For the text-containing cell, return its midpoint in (X, Y) coordinate format. 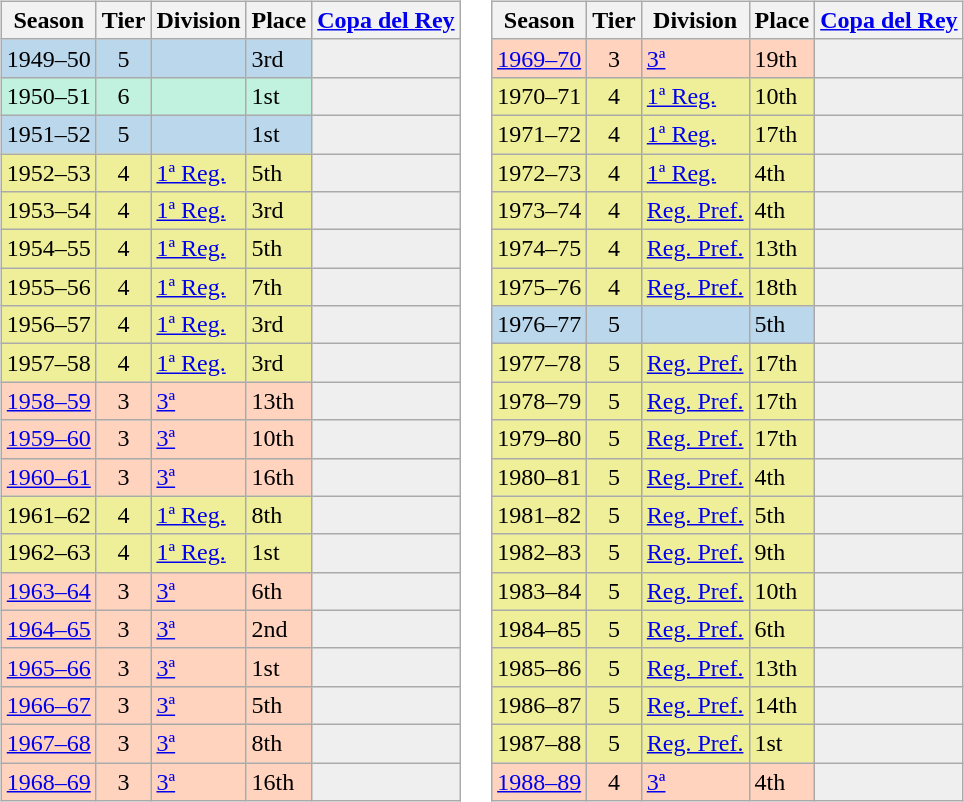
1985–86 (540, 667)
1955–56 (48, 287)
1977–78 (540, 363)
1964–65 (48, 629)
1987–88 (540, 743)
1954–55 (48, 249)
7th (279, 287)
1980–81 (540, 477)
1975–76 (540, 287)
1951–52 (48, 134)
1979–80 (540, 439)
1988–89 (540, 781)
1982–83 (540, 553)
1981–82 (540, 515)
1972–73 (540, 173)
1970–71 (540, 96)
1969–70 (540, 58)
1949–50 (48, 58)
1963–64 (48, 591)
1968–69 (48, 781)
1967–68 (48, 743)
1976–77 (540, 325)
1958–59 (48, 401)
6 (124, 96)
1962–63 (48, 553)
1956–57 (48, 325)
1978–79 (540, 401)
14th (782, 705)
19th (782, 58)
1983–84 (540, 591)
1950–51 (48, 96)
1966–67 (48, 705)
9th (782, 553)
1952–53 (48, 173)
1984–85 (540, 629)
1986–87 (540, 705)
2nd (279, 629)
18th (782, 287)
1957–58 (48, 363)
1973–74 (540, 211)
1971–72 (540, 134)
1959–60 (48, 439)
1960–61 (48, 477)
1974–75 (540, 249)
1953–54 (48, 211)
1961–62 (48, 515)
1965–66 (48, 667)
